Provide the (X, Y) coordinate of the cell's center where the given text is located.  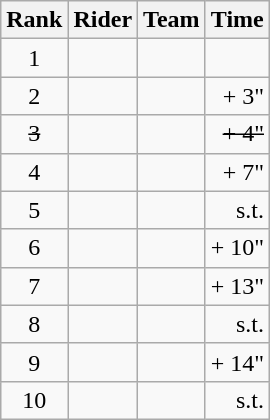
10 (34, 400)
+ 14" (237, 362)
Rider (103, 20)
+ 10" (237, 248)
2 (34, 96)
+ 13" (237, 286)
Rank (34, 20)
6 (34, 248)
8 (34, 324)
Time (237, 20)
+ 4" (237, 134)
4 (34, 172)
Team (172, 20)
3 (34, 134)
+ 7" (237, 172)
9 (34, 362)
7 (34, 286)
+ 3" (237, 96)
1 (34, 58)
5 (34, 210)
